Locate the cell with the specified text and output its [x, y] center coordinate. 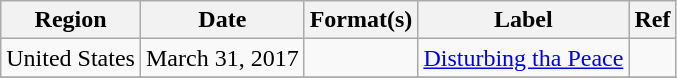
Format(s) [361, 20]
Label [524, 20]
Date [222, 20]
United States [71, 58]
Disturbing tha Peace [524, 58]
Ref [652, 20]
Region [71, 20]
March 31, 2017 [222, 58]
